Scan for the cell matching the given text and deliver its (x, y) coordinate at center. 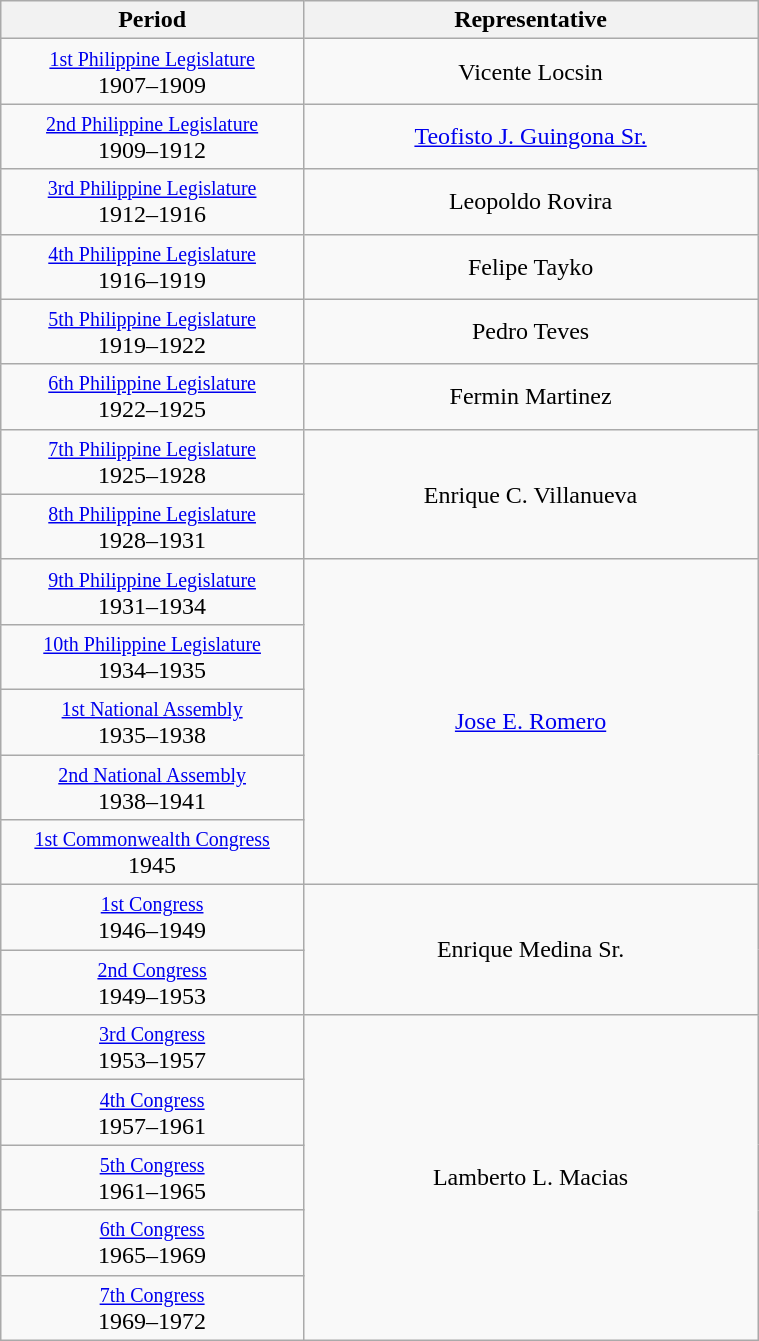
Jose E. Romero (530, 722)
Felipe Tayko (530, 266)
Vicente Locsin (530, 72)
Pedro Teves (530, 332)
Fermin Martinez (530, 396)
6th Congress1965–1969 (152, 1242)
1st Commonwealth Congress1945 (152, 852)
7th Philippine Legislature1925–1928 (152, 462)
1st National Assembly1935–1938 (152, 722)
Representative (530, 20)
4th Philippine Legislature1916–1919 (152, 266)
2nd National Assembly1938–1941 (152, 786)
5th Congress1961–1965 (152, 1178)
2nd Philippine Legislature1909–1912 (152, 136)
3rd Congress1953–1957 (152, 1048)
Teofisto J. Guingona Sr. (530, 136)
Lamberto L. Macias (530, 1178)
7th Congress1969–1972 (152, 1308)
9th Philippine Legislature1931–1934 (152, 592)
2nd Congress1949–1953 (152, 982)
4th Congress1957–1961 (152, 1112)
5th Philippine Legislature1919–1922 (152, 332)
1st Congress1946–1949 (152, 918)
10th Philippine Legislature1934–1935 (152, 656)
Enrique C. Villanueva (530, 494)
Enrique Medina Sr. (530, 950)
Period (152, 20)
1st Philippine Legislature1907–1909 (152, 72)
6th Philippine Legislature1922–1925 (152, 396)
Leopoldo Rovira (530, 202)
8th Philippine Legislature1928–1931 (152, 526)
3rd Philippine Legislature1912–1916 (152, 202)
